Detect which cell encompasses the target text, then output its (x, y) center coordinate. 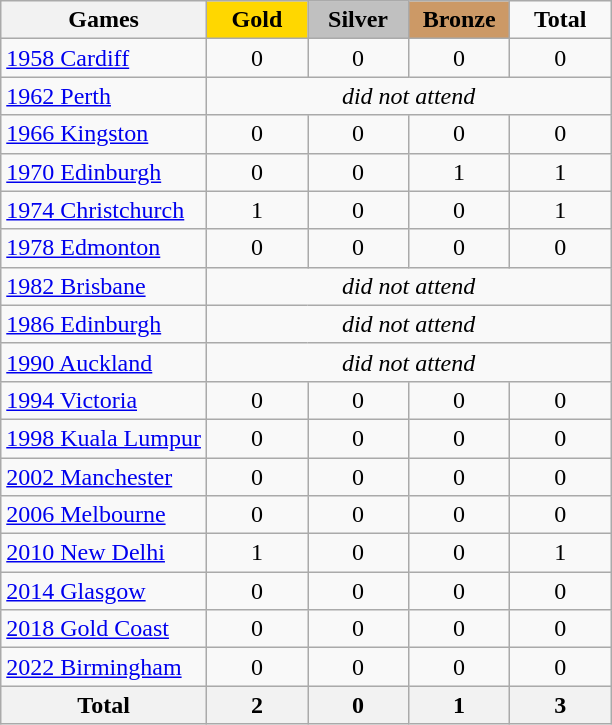
1982 Brisbane (104, 286)
1962 Perth (104, 96)
1978 Edmonton (104, 248)
3 (560, 705)
1974 Christchurch (104, 210)
1990 Auckland (104, 362)
2002 Manchester (104, 477)
2022 Birmingham (104, 667)
Games (104, 20)
Gold (256, 20)
Silver (358, 20)
1970 Edinburgh (104, 172)
1998 Kuala Lumpur (104, 438)
2010 New Delhi (104, 553)
2006 Melbourne (104, 515)
2014 Glasgow (104, 591)
1986 Edinburgh (104, 324)
1958 Cardiff (104, 58)
2 (256, 705)
2018 Gold Coast (104, 629)
1994 Victoria (104, 400)
Bronze (460, 20)
1966 Kingston (104, 134)
